Find where the given text appears and provide that cell's center as (X, Y) coordinate. 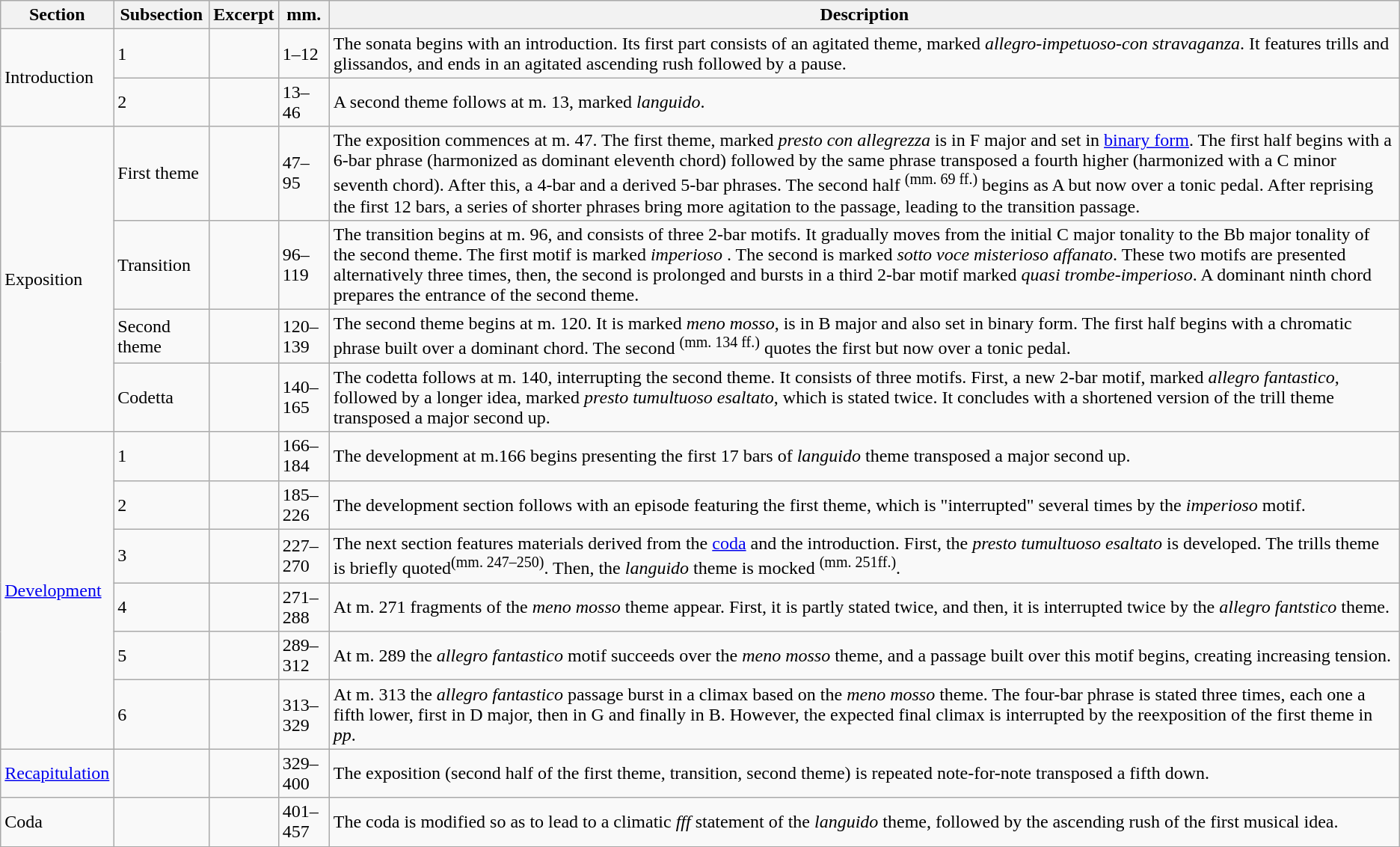
Recapitulation (57, 774)
Description (865, 15)
Development (57, 590)
Coda (57, 822)
5 (162, 655)
First theme (162, 174)
The development section follows with an episode featuring the first theme, which is "interrupted" several times by the imperioso motif. (865, 504)
166–184 (304, 456)
329–400 (304, 774)
The development at m.166 begins presenting the first 17 bars of languido theme transposed a major second up. (865, 456)
Codetta (162, 397)
13–46 (304, 102)
Subsection (162, 15)
3 (162, 556)
289–312 (304, 655)
1–12 (304, 54)
271–288 (304, 608)
Transition (162, 265)
Section (57, 15)
The coda is modified so as to lead to a climatic fff statement of the languido theme, followed by the ascending rush of the first musical idea. (865, 822)
313–329 (304, 715)
Exposition (57, 279)
Introduction (57, 78)
4 (162, 608)
The exposition (second half of the first theme, transition, second theme) is repeated note-for-note transposed a fifth down. (865, 774)
6 (162, 715)
At m. 289 the allegro fantastico motif succeeds over the meno mosso theme, and a passage built over this motif begins, creating increasing tension. (865, 655)
185–226 (304, 504)
mm. (304, 15)
A second theme follows at m. 13, marked languido. (865, 102)
Excerpt (244, 15)
227–270 (304, 556)
401–457 (304, 822)
120–139 (304, 337)
47–95 (304, 174)
96–119 (304, 265)
Second theme (162, 337)
140–165 (304, 397)
